Find where the given text appears and provide that cell's center as [x, y] coordinate. 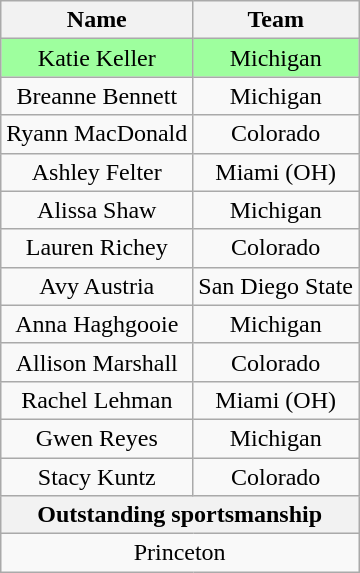
Allison Marshall [97, 362]
Rachel Lehman [97, 400]
Name [97, 20]
Stacy Kuntz [97, 477]
Ashley Felter [97, 172]
Team [276, 20]
Alissa Shaw [97, 210]
Ryann MacDonald [97, 134]
San Diego State [276, 286]
Lauren Richey [97, 248]
Gwen Reyes [97, 438]
Katie Keller [97, 58]
Outstanding sportsmanship [180, 515]
Breanne Bennett [97, 96]
Princeton [180, 553]
Avy Austria [97, 286]
Anna Haghgooie [97, 324]
